Find where the given text appears and provide that cell's center as [X, Y] coordinate. 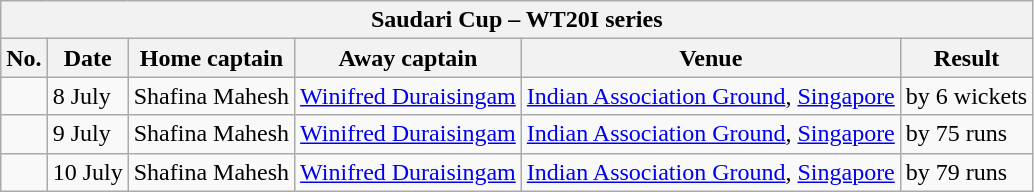
Result [966, 58]
8 July [88, 96]
Date [88, 58]
by 79 runs [966, 172]
10 July [88, 172]
Saudari Cup – WT20I series [517, 20]
Home captain [211, 58]
Venue [710, 58]
by 6 wickets [966, 96]
by 75 runs [966, 134]
9 July [88, 134]
Away captain [408, 58]
No. [24, 58]
